Return (x, y) of the center of cell containing provided text 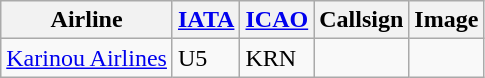
KRN (277, 58)
Karinou Airlines (87, 58)
Image (446, 20)
ICAO (277, 20)
IATA (206, 20)
Callsign (362, 20)
U5 (206, 58)
Airline (87, 20)
